Pinpoint the cell where the given text exists, returning its [x, y] midpoint coordinate. 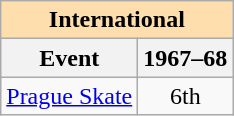
International [117, 20]
1967–68 [186, 58]
Prague Skate [70, 96]
Event [70, 58]
6th [186, 96]
